Scan for the cell matching the given text and deliver its (X, Y) coordinate at center. 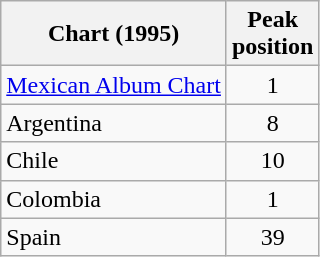
39 (272, 237)
8 (272, 123)
10 (272, 161)
Colombia (114, 199)
Peakposition (272, 34)
Mexican Album Chart (114, 85)
Spain (114, 237)
Chile (114, 161)
Chart (1995) (114, 34)
Argentina (114, 123)
